Detect which cell encompasses the target text, then output its (X, Y) center coordinate. 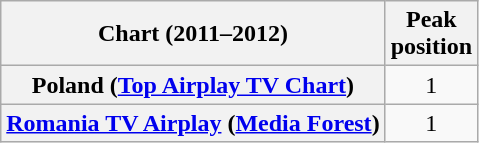
Poland (Top Airplay TV Chart) (193, 85)
Peakposition (431, 34)
Chart (2011–2012) (193, 34)
Romania TV Airplay (Media Forest) (193, 123)
